Locate the cell with the specified text and output its [x, y] center coordinate. 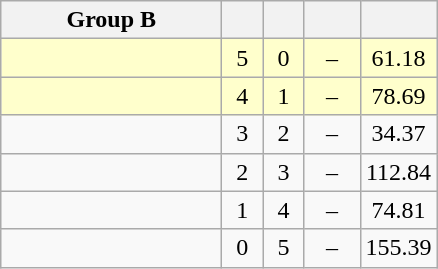
61.18 [398, 58]
78.69 [398, 96]
Group B [112, 20]
155.39 [398, 248]
34.37 [398, 134]
74.81 [398, 210]
112.84 [398, 172]
